Pinpoint the cell where the given text exists, returning its [x, y] midpoint coordinate. 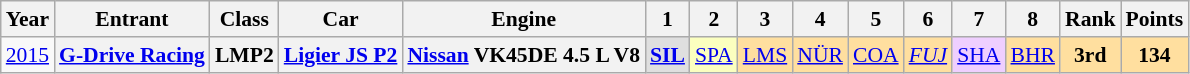
COA [876, 55]
Car [341, 19]
3rd [1090, 55]
LMP2 [244, 55]
6 [928, 19]
7 [978, 19]
2 [714, 19]
Class [244, 19]
Rank [1090, 19]
1 [668, 19]
134 [1155, 55]
G-Drive Racing [132, 55]
2015 [28, 55]
Ligier JS P2 [341, 55]
LMS [766, 55]
4 [820, 19]
FUJ [928, 55]
BHR [1032, 55]
Entrant [132, 19]
3 [766, 19]
Points [1155, 19]
SHA [978, 55]
Nissan VK45DE 4.5 L V8 [524, 55]
SPA [714, 55]
8 [1032, 19]
Year [28, 19]
SIL [668, 55]
Engine [524, 19]
NÜR [820, 55]
5 [876, 19]
